Return the (X, Y) coordinate for the center point of the cell that contains the specified text.  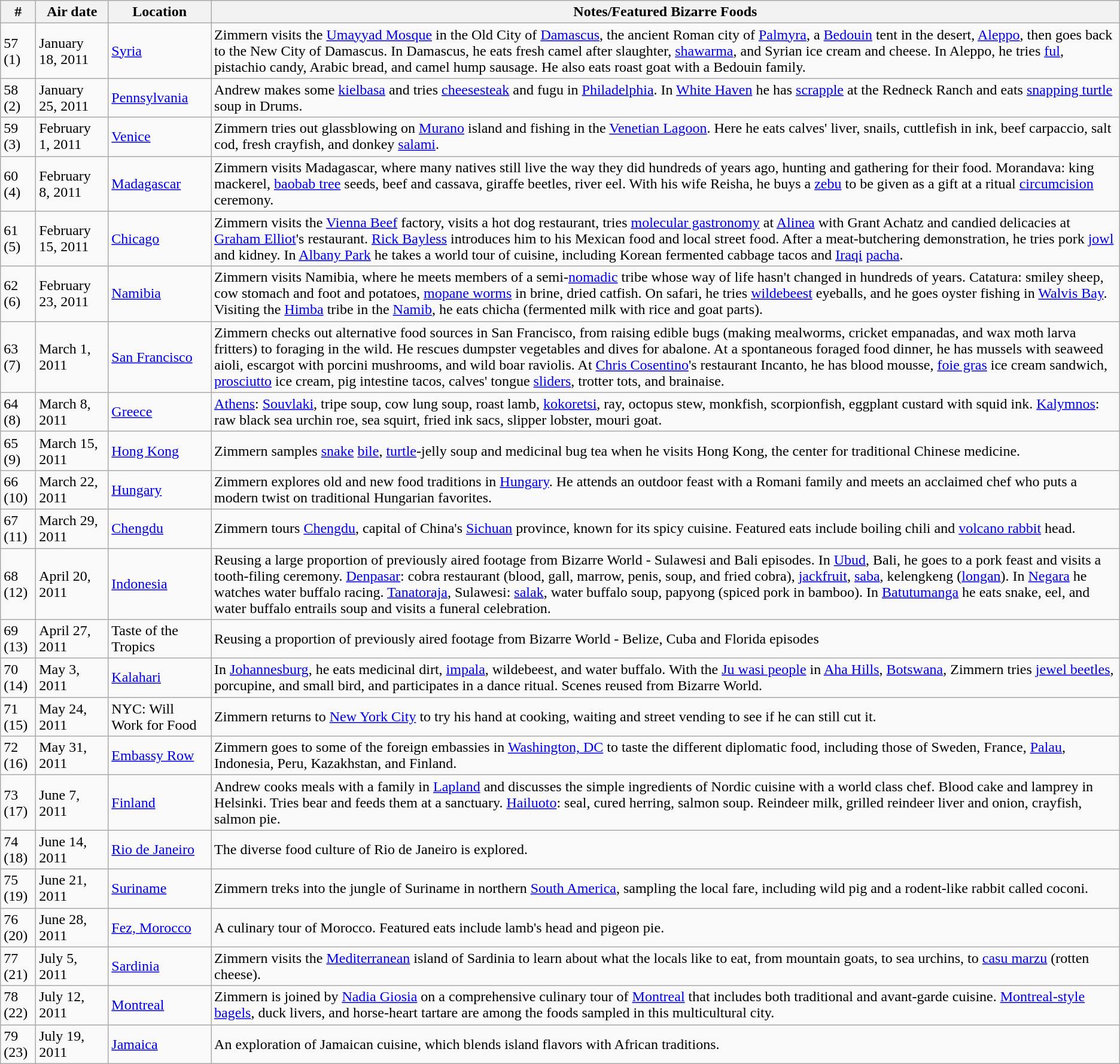
March 15, 2011 (72, 451)
Chengdu (160, 529)
Zimmern tours Chengdu, capital of China's Sichuan province, known for its spicy cuisine. Featured eats include boiling chili and volcano rabbit head. (665, 529)
Reusing a proportion of previously aired footage from Bizarre World - Belize, Cuba and Florida episodes (665, 639)
January 18, 2011 (72, 51)
Venice (160, 136)
69 (13) (18, 639)
Chicago (160, 239)
February 23, 2011 (72, 294)
61 (5) (18, 239)
Kalahari (160, 678)
July 19, 2011 (72, 1044)
62 (6) (18, 294)
San Francisco (160, 356)
77 (21) (18, 967)
75 (19) (18, 889)
January 25, 2011 (72, 98)
57 (1) (18, 51)
An exploration of Jamaican cuisine, which blends island flavors with African traditions. (665, 1044)
June 28, 2011 (72, 927)
Hungary (160, 489)
72 (16) (18, 756)
May 3, 2011 (72, 678)
March 29, 2011 (72, 529)
74 (18) (18, 849)
60 (4) (18, 184)
May 31, 2011 (72, 756)
76 (20) (18, 927)
March 8, 2011 (72, 411)
Indonesia (160, 584)
63 (7) (18, 356)
Location (160, 12)
Syria (160, 51)
Finland (160, 803)
68 (12) (18, 584)
Jamaica (160, 1044)
79 (23) (18, 1044)
65 (9) (18, 451)
The diverse food culture of Rio de Janeiro is explored. (665, 849)
Notes/Featured Bizarre Foods (665, 12)
70 (14) (18, 678)
71 (15) (18, 717)
Hong Kong (160, 451)
Sardinia (160, 967)
Madagascar (160, 184)
June 14, 2011 (72, 849)
Embassy Row (160, 756)
58 (2) (18, 98)
Rio de Janeiro (160, 849)
March 1, 2011 (72, 356)
Taste of the Tropics (160, 639)
NYC: Will Work for Food (160, 717)
March 22, 2011 (72, 489)
# (18, 12)
67 (11) (18, 529)
Pennsylvania (160, 98)
April 20, 2011 (72, 584)
Zimmern samples snake bile, turtle-jelly soup and medicinal bug tea when he visits Hong Kong, the center for traditional Chinese medicine. (665, 451)
A culinary tour of Morocco. Featured eats include lamb's head and pigeon pie. (665, 927)
June 7, 2011 (72, 803)
Air date (72, 12)
Zimmern returns to New York City to try his hand at cooking, waiting and street vending to see if he can still cut it. (665, 717)
February 15, 2011 (72, 239)
Fez, Morocco (160, 927)
June 21, 2011 (72, 889)
February 8, 2011 (72, 184)
July 5, 2011 (72, 967)
Greece (160, 411)
Suriname (160, 889)
73 (17) (18, 803)
February 1, 2011 (72, 136)
64 (8) (18, 411)
April 27, 2011 (72, 639)
59 (3) (18, 136)
78 (22) (18, 1005)
Montreal (160, 1005)
66 (10) (18, 489)
May 24, 2011 (72, 717)
July 12, 2011 (72, 1005)
Namibia (160, 294)
